Identify which cell holds the provided text, then report its (X, Y) central coordinate. 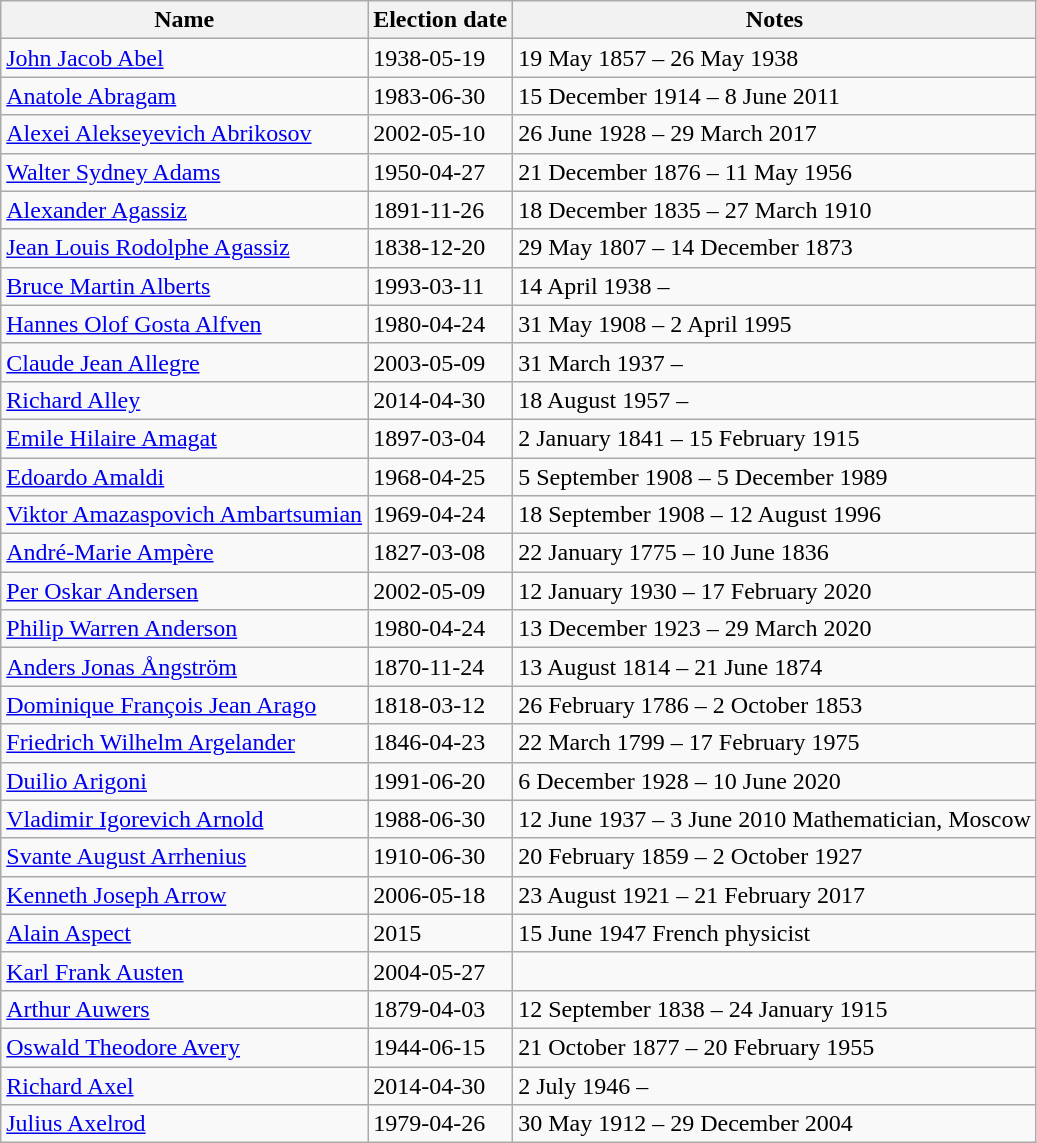
1988-06-30 (440, 819)
2006-05-18 (440, 895)
Richard Alley (184, 400)
1846-04-23 (440, 743)
14 April 1938 – (775, 286)
22 March 1799 – 17 February 1975 (775, 743)
Claude Jean Allegre (184, 362)
2 July 1946 – (775, 1085)
Alain Aspect (184, 933)
29 May 1807 – 14 December 1873 (775, 248)
Alexei Alekseyevich Abrikosov (184, 134)
26 February 1786 – 2 October 1853 (775, 705)
2015 (440, 933)
Hannes Olof Gosta Alfven (184, 324)
13 August 1814 – 21 June 1874 (775, 667)
18 December 1835 – 27 March 1910 (775, 210)
2002-05-09 (440, 591)
Name (184, 20)
1969-04-24 (440, 515)
Alexander Agassiz (184, 210)
31 May 1908 – 2 April 1995 (775, 324)
Richard Axel (184, 1085)
1897-03-04 (440, 438)
Kenneth Joseph Arrow (184, 895)
2004-05-27 (440, 971)
1979-04-26 (440, 1124)
Philip Warren Anderson (184, 629)
Edoardo Amaldi (184, 477)
5 September 1908 – 5 December 1989 (775, 477)
Notes (775, 20)
30 May 1912 – 29 December 2004 (775, 1124)
Karl Frank Austen (184, 971)
21 December 1876 – 11 May 1956 (775, 172)
Jean Louis Rodolphe Agassiz (184, 248)
Anders Jonas Ångström (184, 667)
1827-03-08 (440, 553)
Julius Axelrod (184, 1124)
23 August 1921 – 21 February 2017 (775, 895)
1879-04-03 (440, 1009)
1968-04-25 (440, 477)
Walter Sydney Adams (184, 172)
Election date (440, 20)
Arthur Auwers (184, 1009)
1993-03-11 (440, 286)
1991-06-20 (440, 781)
1944-06-15 (440, 1047)
André-Marie Ampère (184, 553)
1938-05-19 (440, 58)
1818-03-12 (440, 705)
Emile Hilaire Amagat (184, 438)
22 January 1775 – 10 June 1836 (775, 553)
20 February 1859 – 2 October 1927 (775, 857)
2002-05-10 (440, 134)
Bruce Martin Alberts (184, 286)
Anatole Abragam (184, 96)
15 June 1947 French physicist (775, 933)
31 March 1937 – (775, 362)
19 May 1857 – 26 May 1938 (775, 58)
6 December 1928 – 10 June 2020 (775, 781)
Duilio Arigoni (184, 781)
John Jacob Abel (184, 58)
1950-04-27 (440, 172)
1838-12-20 (440, 248)
18 August 1957 – (775, 400)
18 September 1908 – 12 August 1996 (775, 515)
Dominique François Jean Arago (184, 705)
21 October 1877 – 20 February 1955 (775, 1047)
1870-11-24 (440, 667)
12 September 1838 – 24 January 1915 (775, 1009)
15 December 1914 – 8 June 2011 (775, 96)
2 January 1841 – 15 February 1915 (775, 438)
1910-06-30 (440, 857)
Viktor Amazaspovich Ambartsumian (184, 515)
13 December 1923 – 29 March 2020 (775, 629)
Vladimir Igorevich Arnold (184, 819)
1983-06-30 (440, 96)
Svante August Arrhenius (184, 857)
2003-05-09 (440, 362)
26 June 1928 – 29 March 2017 (775, 134)
Friedrich Wilhelm Argelander (184, 743)
Per Oskar Andersen (184, 591)
12 January 1930 – 17 February 2020 (775, 591)
1891-11-26 (440, 210)
12 June 1937 – 3 June 2010 Mathematician, Moscow (775, 819)
Oswald Theodore Avery (184, 1047)
